Locate the cell with the specified text and output its (x, y) center coordinate. 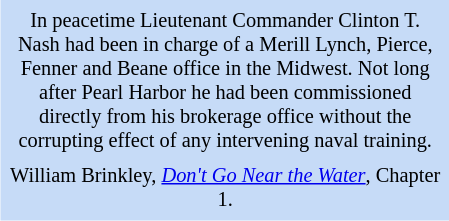
William Brinkley, Don't Go Near the Water, Chapter 1. (225, 188)
